Output the (x, y) coordinate of the center of the cell containing the given text.  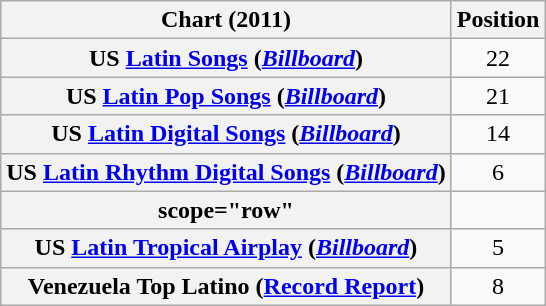
US Latin Pop Songs (Billboard) (226, 96)
US Latin Songs (Billboard) (226, 58)
5 (498, 248)
6 (498, 172)
21 (498, 96)
US Latin Tropical Airplay (Billboard) (226, 248)
14 (498, 134)
scope="row" (226, 210)
Venezuela Top Latino (Record Report) (226, 286)
8 (498, 286)
Chart (2011) (226, 20)
US Latin Rhythm Digital Songs (Billboard) (226, 172)
US Latin Digital Songs (Billboard) (226, 134)
22 (498, 58)
Position (498, 20)
